Return (x, y) of the center of cell containing provided text 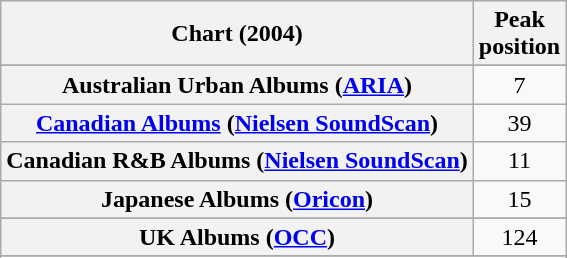
7 (519, 85)
Canadian Albums (Nielsen SoundScan) (238, 123)
Japanese Albums (Oricon) (238, 199)
39 (519, 123)
Chart (2004) (238, 34)
124 (519, 237)
11 (519, 161)
Canadian R&B Albums (Nielsen SoundScan) (238, 161)
15 (519, 199)
Australian Urban Albums (ARIA) (238, 85)
UK Albums (OCC) (238, 237)
Peakposition (519, 34)
